Search for the cell housing the specified text and yield its [X, Y] center coordinate. 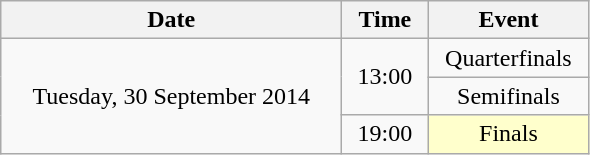
Finals [508, 134]
Quarterfinals [508, 58]
Event [508, 20]
Tuesday, 30 September 2014 [172, 96]
13:00 [385, 77]
Time [385, 20]
Semifinals [508, 96]
19:00 [385, 134]
Date [172, 20]
